From the cell containing the given text, extract its center point as (x, y) coordinate. 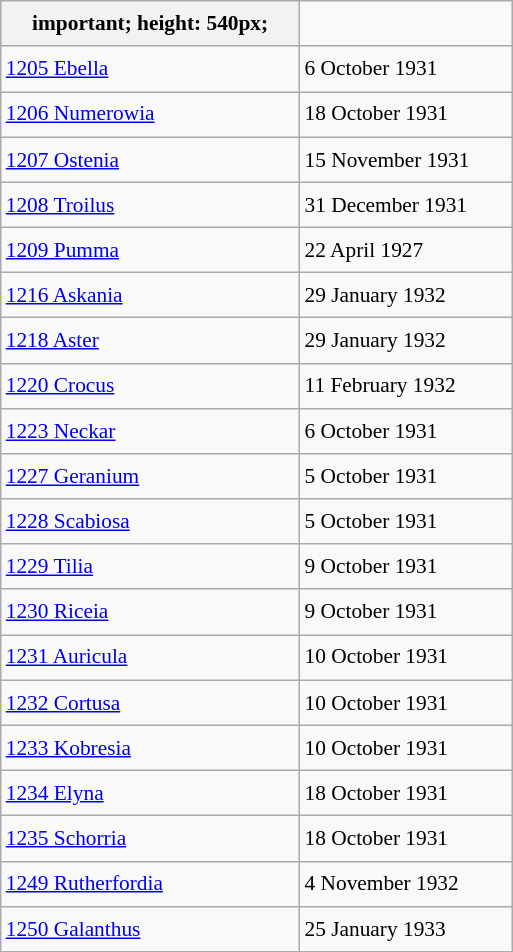
1223 Neckar (150, 430)
31 December 1931 (406, 204)
1206 Numerowia (150, 114)
1218 Aster (150, 340)
1235 Schorria (150, 838)
1216 Askania (150, 296)
11 February 1932 (406, 386)
4 November 1932 (406, 884)
1205 Ebella (150, 68)
1231 Auricula (150, 658)
1207 Ostenia (150, 160)
1229 Tilia (150, 566)
1249 Rutherfordia (150, 884)
1227 Geranium (150, 476)
1220 Crocus (150, 386)
15 November 1931 (406, 160)
important; height: 540px; (150, 24)
1209 Pumma (150, 250)
1208 Troilus (150, 204)
1233 Kobresia (150, 748)
22 April 1927 (406, 250)
1232 Cortusa (150, 702)
1230 Riceia (150, 612)
1234 Elyna (150, 792)
1228 Scabiosa (150, 522)
25 January 1933 (406, 928)
1250 Galanthus (150, 928)
